From the cell containing the given text, extract its center point as [X, Y] coordinate. 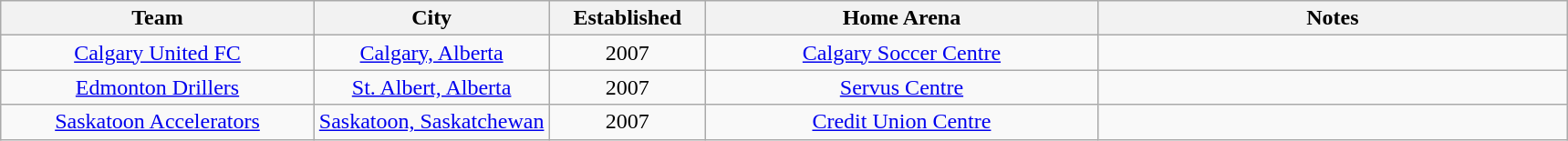
Saskatoon Accelerators [158, 122]
Servus Centre [901, 87]
Notes [1332, 18]
Established [628, 18]
Team [158, 18]
Calgary United FC [158, 53]
City [431, 18]
Calgary, Alberta [431, 53]
Saskatoon, Saskatchewan [431, 122]
Calgary Soccer Centre [901, 53]
St. Albert, Alberta [431, 87]
Home Arena [901, 18]
Credit Union Centre [901, 122]
Edmonton Drillers [158, 87]
